Pinpoint the cell where the given text exists, returning its [x, y] midpoint coordinate. 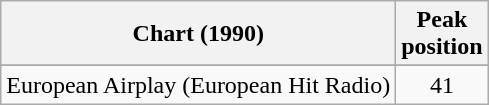
Chart (1990) [198, 34]
European Airplay (European Hit Radio) [198, 85]
Peakposition [442, 34]
41 [442, 85]
